From the cell containing the given text, extract its center point as (x, y) coordinate. 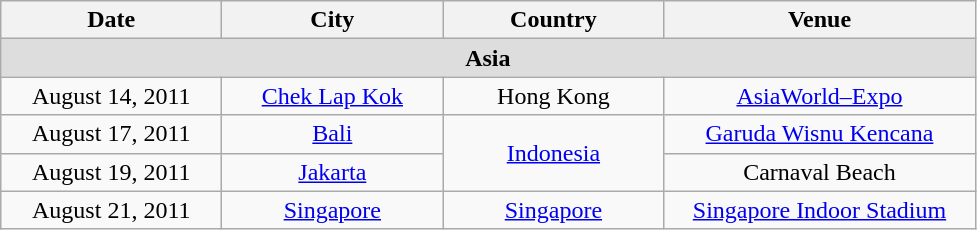
Garuda Wisnu Kencana (820, 134)
August 17, 2011 (112, 134)
City (332, 20)
Jakarta (332, 172)
Venue (820, 20)
Indonesia (554, 153)
Carnaval Beach (820, 172)
August 14, 2011 (112, 96)
Asia (488, 58)
Country (554, 20)
Bali (332, 134)
August 21, 2011 (112, 210)
Hong Kong (554, 96)
Chek Lap Kok (332, 96)
AsiaWorld–Expo (820, 96)
Singapore Indoor Stadium (820, 210)
August 19, 2011 (112, 172)
Date (112, 20)
